Search for the cell housing the specified text and yield its [x, y] center coordinate. 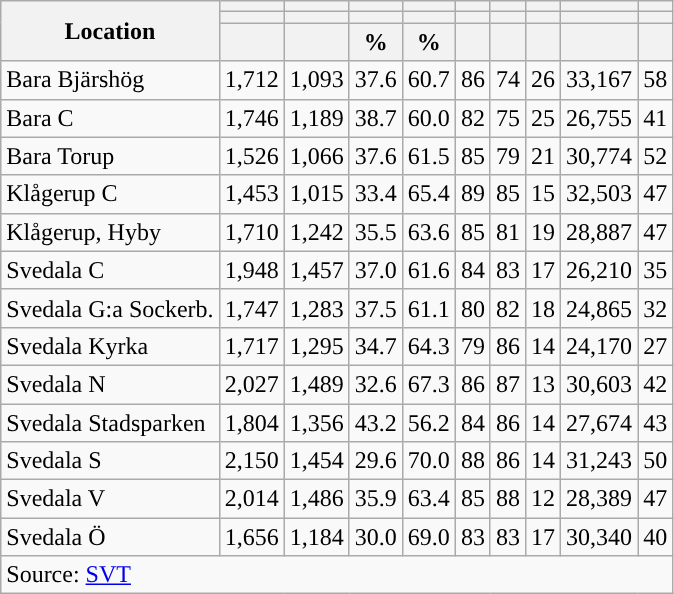
52 [656, 156]
Location [110, 31]
Svedala Ö [110, 537]
21 [542, 156]
1,093 [316, 80]
27,674 [600, 423]
Bara Torup [110, 156]
63.4 [428, 499]
24,865 [600, 308]
70.0 [428, 461]
30,603 [600, 384]
18 [542, 308]
Svedala C [110, 270]
Klågerup, Hyby [110, 232]
Svedala G:a Sockerb. [110, 308]
30,774 [600, 156]
60.0 [428, 118]
61.5 [428, 156]
33.4 [376, 194]
1,242 [316, 232]
87 [508, 384]
29.6 [376, 461]
26 [542, 80]
65.4 [428, 194]
1,189 [316, 118]
31,243 [600, 461]
Svedala N [110, 384]
63.6 [428, 232]
2,014 [252, 499]
50 [656, 461]
1,656 [252, 537]
34.7 [376, 346]
28,887 [600, 232]
1,804 [252, 423]
1,453 [252, 194]
1,454 [316, 461]
1,747 [252, 308]
1,486 [316, 499]
89 [472, 194]
19 [542, 232]
1,489 [316, 384]
74 [508, 80]
Source: SVT [337, 575]
27 [656, 346]
Bara Bjärshög [110, 80]
1,746 [252, 118]
1,066 [316, 156]
75 [508, 118]
Bara C [110, 118]
Svedala Stadsparken [110, 423]
35.9 [376, 499]
61.1 [428, 308]
41 [656, 118]
1,710 [252, 232]
Svedala Kyrka [110, 346]
61.6 [428, 270]
Svedala V [110, 499]
32.6 [376, 384]
67.3 [428, 384]
26,755 [600, 118]
26,210 [600, 270]
1,283 [316, 308]
69.0 [428, 537]
64.3 [428, 346]
1,457 [316, 270]
1,712 [252, 80]
43.2 [376, 423]
1,015 [316, 194]
30.0 [376, 537]
37.0 [376, 270]
25 [542, 118]
12 [542, 499]
24,170 [600, 346]
1,356 [316, 423]
1,526 [252, 156]
13 [542, 384]
40 [656, 537]
Svedala S [110, 461]
42 [656, 384]
Klågerup C [110, 194]
15 [542, 194]
1,948 [252, 270]
81 [508, 232]
58 [656, 80]
37.5 [376, 308]
38.7 [376, 118]
1,717 [252, 346]
2,150 [252, 461]
28,389 [600, 499]
35 [656, 270]
60.7 [428, 80]
80 [472, 308]
30,340 [600, 537]
35.5 [376, 232]
32,503 [600, 194]
1,295 [316, 346]
43 [656, 423]
32 [656, 308]
1,184 [316, 537]
56.2 [428, 423]
2,027 [252, 384]
33,167 [600, 80]
